Capture the cell that displays the provided text and extract its (x, y) central coordinate. 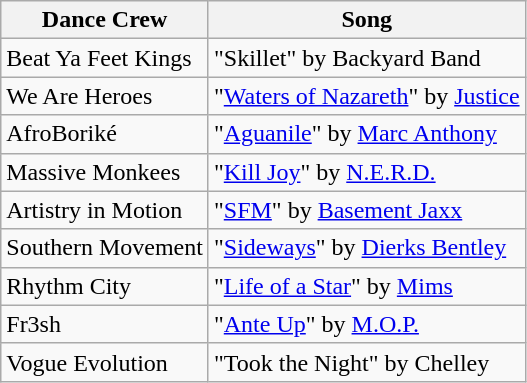
"Aguanile" by Marc Anthony (366, 134)
Rhythm City (105, 286)
Massive Monkees (105, 172)
"Skillet" by Backyard Band (366, 58)
"Waters of Nazareth" by Justice (366, 96)
Vogue Evolution (105, 362)
Southern Movement (105, 248)
Dance Crew (105, 20)
Artistry in Motion (105, 210)
Beat Ya Feet Kings (105, 58)
Song (366, 20)
We Are Heroes (105, 96)
AfroBoriké (105, 134)
"Took the Night" by Chelley (366, 362)
"Sideways" by Dierks Bentley (366, 248)
"SFM" by Basement Jaxx (366, 210)
"Ante Up" by M.O.P. (366, 324)
"Life of a Star" by Mims (366, 286)
"Kill Joy" by N.E.R.D. (366, 172)
Fr3sh (105, 324)
